For the text-containing cell, return its midpoint in [X, Y] coordinate format. 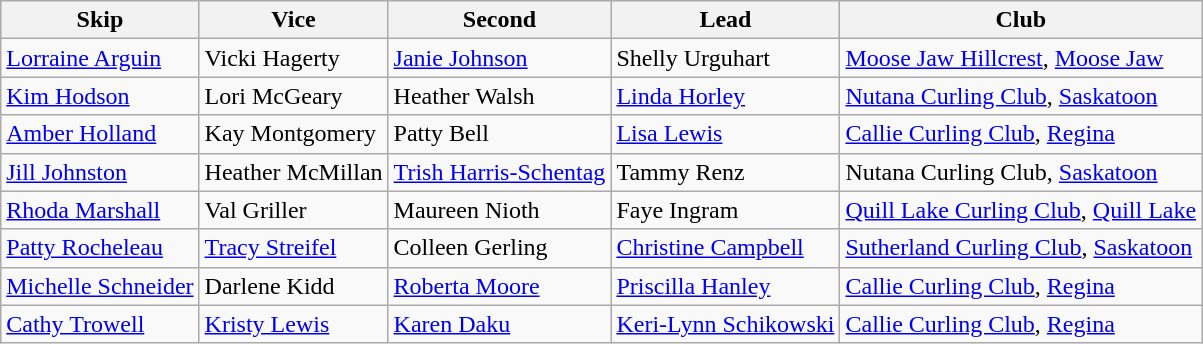
Quill Lake Curling Club, Quill Lake [1021, 210]
Skip [100, 20]
Kristy Lewis [294, 324]
Val Griller [294, 210]
Linda Horley [726, 96]
Club [1021, 20]
Patty Bell [500, 134]
Rhoda Marshall [100, 210]
Kim Hodson [100, 96]
Sutherland Curling Club, Saskatoon [1021, 248]
Amber Holland [100, 134]
Jill Johnston [100, 172]
Kay Montgomery [294, 134]
Karen Daku [500, 324]
Moose Jaw Hillcrest, Moose Jaw [1021, 58]
Janie Johnson [500, 58]
Lori McGeary [294, 96]
Cathy Trowell [100, 324]
Heather McMillan [294, 172]
Lisa Lewis [726, 134]
Lorraine Arguin [100, 58]
Michelle Schneider [100, 286]
Vice [294, 20]
Keri-Lynn Schikowski [726, 324]
Colleen Gerling [500, 248]
Maureen Nioth [500, 210]
Patty Rocheleau [100, 248]
Heather Walsh [500, 96]
Lead [726, 20]
Shelly Urguhart [726, 58]
Trish Harris-Schentag [500, 172]
Faye Ingram [726, 210]
Tammy Renz [726, 172]
Second [500, 20]
Vicki Hagerty [294, 58]
Tracy Streifel [294, 248]
Christine Campbell [726, 248]
Roberta Moore [500, 286]
Priscilla Hanley [726, 286]
Darlene Kidd [294, 286]
